Output the [x, y] coordinate of the center of the cell containing the given text.  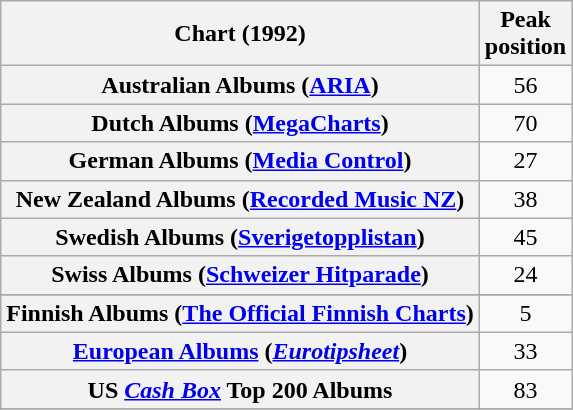
Swiss Albums (Schweizer Hitparade) [240, 275]
33 [525, 351]
Dutch Albums (MegaCharts) [240, 123]
German Albums (Media Control) [240, 161]
Swedish Albums (Sverigetopplistan) [240, 237]
5 [525, 313]
56 [525, 85]
European Albums (Eurotipsheet) [240, 351]
83 [525, 389]
Finnish Albums (The Official Finnish Charts) [240, 313]
Chart (1992) [240, 34]
27 [525, 161]
38 [525, 199]
Australian Albums (ARIA) [240, 85]
Peakposition [525, 34]
New Zealand Albums (Recorded Music NZ) [240, 199]
70 [525, 123]
45 [525, 237]
24 [525, 275]
US Cash Box Top 200 Albums [240, 389]
